Identify which cell holds the provided text, then report its (X, Y) central coordinate. 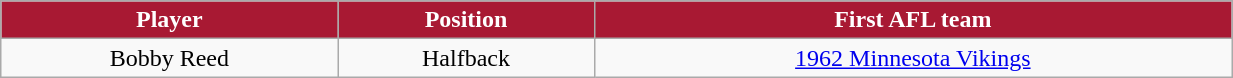
Bobby Reed (170, 58)
Player (170, 20)
Position (466, 20)
First AFL team (913, 20)
Halfback (466, 58)
1962 Minnesota Vikings (913, 58)
